Scan for the cell matching the given text and deliver its (x, y) coordinate at center. 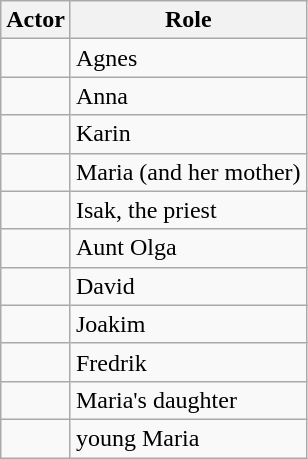
Agnes (188, 58)
young Maria (188, 438)
Actor (36, 20)
Role (188, 20)
Isak, the priest (188, 210)
Karin (188, 134)
Maria's daughter (188, 400)
Joakim (188, 324)
David (188, 286)
Fredrik (188, 362)
Anna (188, 96)
Aunt Olga (188, 248)
Maria (and her mother) (188, 172)
